Determine the (x, y) coordinate at the center of the cell enclosing the given text.  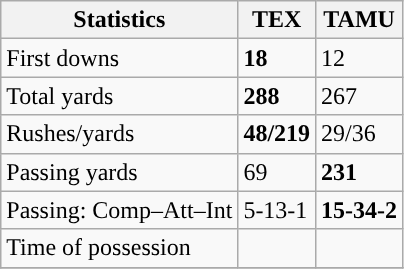
69 (277, 172)
Rushes/yards (120, 134)
12 (360, 58)
48/219 (277, 134)
TAMU (360, 20)
29/36 (360, 134)
TEX (277, 20)
288 (277, 96)
Passing: Comp–Att–Int (120, 210)
5-13-1 (277, 210)
Total yards (120, 96)
First downs (120, 58)
267 (360, 96)
Statistics (120, 20)
15-34-2 (360, 210)
Passing yards (120, 172)
231 (360, 172)
18 (277, 58)
Time of possession (120, 248)
